Return the (x, y) coordinate for the center point of the cell that contains the specified text.  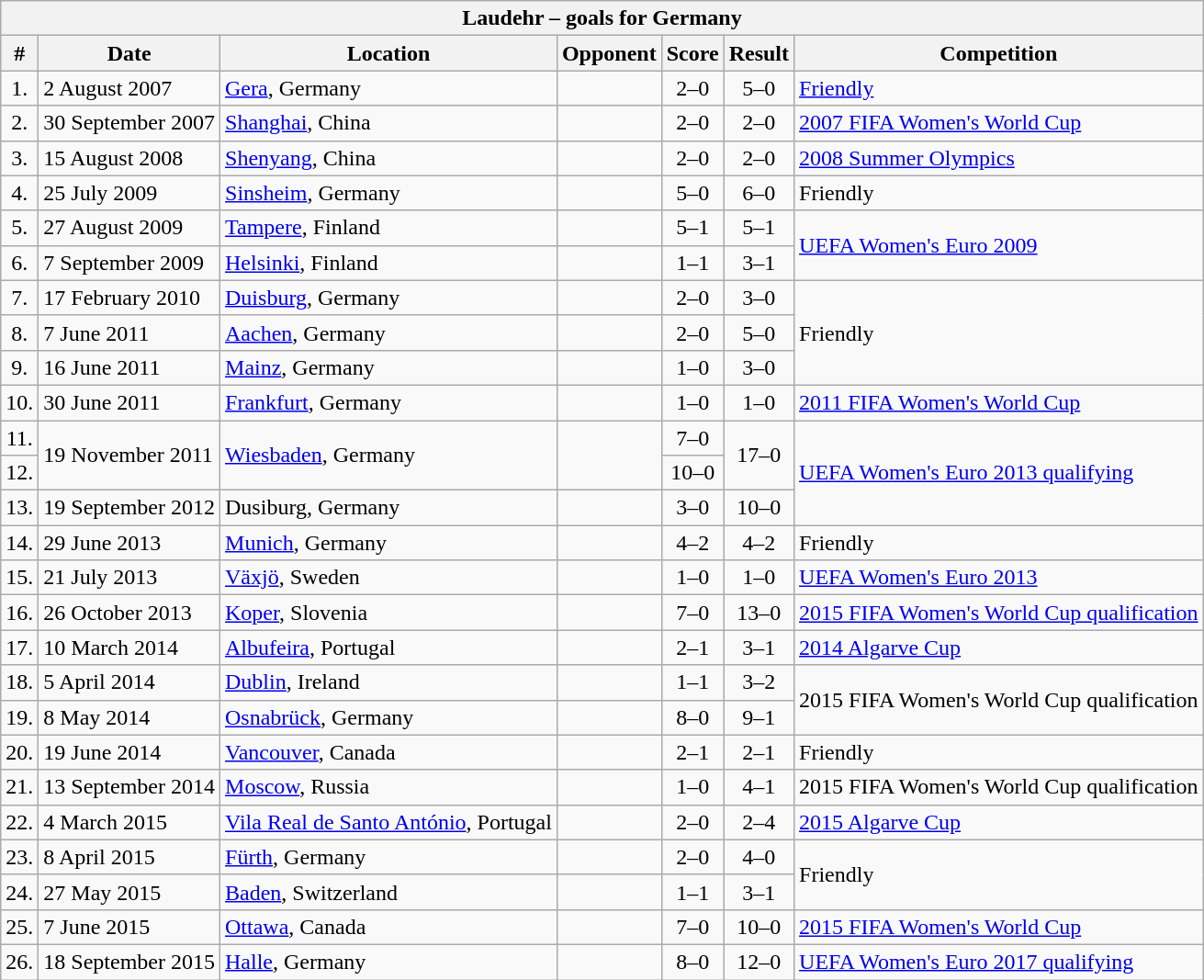
Sinsheim, Germany (389, 193)
UEFA Women's Euro 2009 (999, 245)
30 September 2007 (129, 123)
Wiesbaden, Germany (389, 456)
Shenyang, China (389, 158)
27 May 2015 (129, 892)
6. (20, 263)
Score (692, 53)
7 June 2015 (129, 927)
Helsinki, Finland (389, 263)
Opponent (609, 53)
Location (389, 53)
20. (20, 752)
2007 FIFA Women's World Cup (999, 123)
Laudehr – goals for Germany (602, 18)
19 September 2012 (129, 508)
19 November 2011 (129, 456)
18. (20, 682)
10 March 2014 (129, 648)
Dusiburg, Germany (389, 508)
2–4 (759, 822)
5. (20, 228)
8 April 2015 (129, 857)
23. (20, 857)
26. (20, 962)
27 August 2009 (129, 228)
Frankfurt, Germany (389, 402)
25. (20, 927)
3–2 (759, 682)
UEFA Women's Euro 2017 qualifying (999, 962)
3. (20, 158)
Shanghai, China (389, 123)
Result (759, 53)
13 September 2014 (129, 787)
13–0 (759, 613)
10. (20, 402)
Koper, Slovenia (389, 613)
2 August 2007 (129, 88)
17–0 (759, 456)
Date (129, 53)
7 June 2011 (129, 332)
15 August 2008 (129, 158)
2014 Algarve Cup (999, 648)
30 June 2011 (129, 402)
2015 FIFA Women's World Cup (999, 927)
4–0 (759, 857)
2. (20, 123)
24. (20, 892)
14. (20, 543)
19 June 2014 (129, 752)
29 June 2013 (129, 543)
16 June 2011 (129, 367)
4. (20, 193)
Ottawa, Canada (389, 927)
Dublin, Ireland (389, 682)
13. (20, 508)
26 October 2013 (129, 613)
11. (20, 438)
Munich, Germany (389, 543)
Mainz, Germany (389, 367)
15. (20, 578)
4 March 2015 (129, 822)
UEFA Women's Euro 2013 qualifying (999, 473)
21 July 2013 (129, 578)
16. (20, 613)
1. (20, 88)
2015 Algarve Cup (999, 822)
19. (20, 717)
Fürth, Germany (389, 857)
4–1 (759, 787)
21. (20, 787)
Växjö, Sweden (389, 578)
18 September 2015 (129, 962)
2011 FIFA Women's World Cup (999, 402)
17 February 2010 (129, 298)
Osnabrück, Germany (389, 717)
25 July 2009 (129, 193)
Halle, Germany (389, 962)
6–0 (759, 193)
Albufeira, Portugal (389, 648)
8. (20, 332)
9–1 (759, 717)
Gera, Germany (389, 88)
Baden, Switzerland (389, 892)
9. (20, 367)
12. (20, 473)
Vila Real de Santo António, Portugal (389, 822)
Vancouver, Canada (389, 752)
17. (20, 648)
Aachen, Germany (389, 332)
2008 Summer Olympics (999, 158)
22. (20, 822)
UEFA Women's Euro 2013 (999, 578)
Competition (999, 53)
7 September 2009 (129, 263)
7. (20, 298)
Duisburg, Germany (389, 298)
8 May 2014 (129, 717)
# (20, 53)
Moscow, Russia (389, 787)
Tampere, Finland (389, 228)
5 April 2014 (129, 682)
12–0 (759, 962)
